Capture the cell that displays the provided text and extract its [x, y] central coordinate. 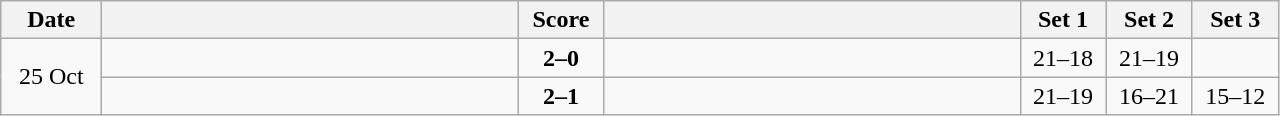
Set 3 [1235, 20]
15–12 [1235, 96]
Set 1 [1063, 20]
2–0 [561, 58]
21–18 [1063, 58]
2–1 [561, 96]
Date [52, 20]
25 Oct [52, 77]
Set 2 [1149, 20]
Score [561, 20]
16–21 [1149, 96]
